Capture the cell that displays the provided text and extract its [x, y] central coordinate. 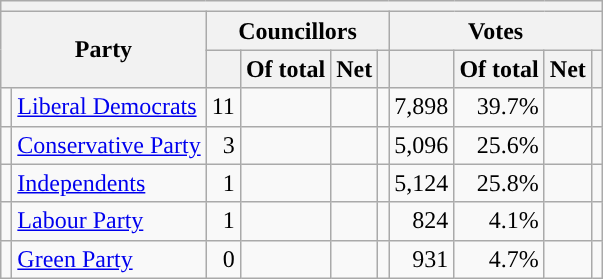
Green Party [109, 259]
Independents [109, 183]
Party [104, 50]
25.6% [499, 145]
Liberal Democrats [109, 107]
39.7% [499, 107]
11 [223, 107]
3 [223, 145]
931 [422, 259]
4.7% [499, 259]
Labour Party [109, 221]
Conservative Party [109, 145]
Votes [496, 31]
25.8% [499, 183]
824 [422, 221]
7,898 [422, 107]
5,124 [422, 183]
5,096 [422, 145]
Councillors [298, 31]
4.1% [499, 221]
0 [223, 259]
